Search for the cell housing the specified text and yield its (X, Y) center coordinate. 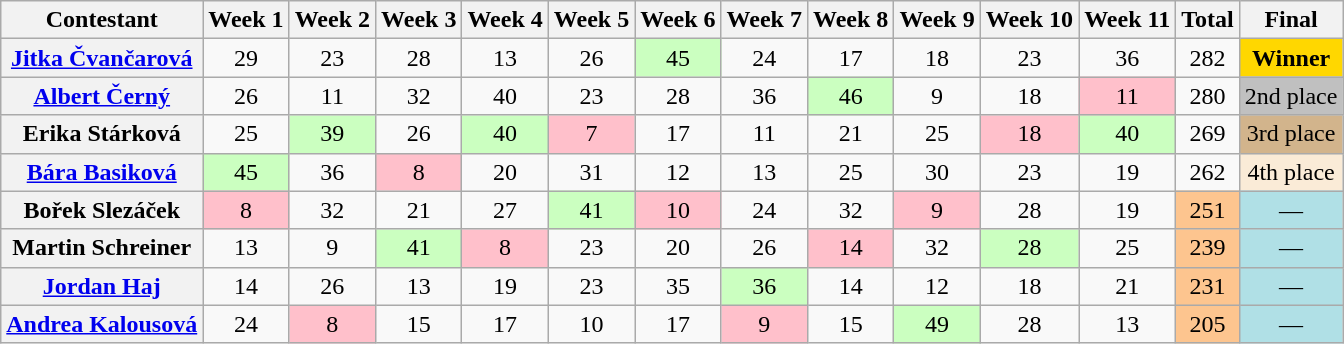
Week 1 (246, 20)
Jitka Čvančarová (102, 58)
239 (1208, 248)
3rd place (1291, 134)
205 (1208, 324)
49 (937, 324)
Total (1208, 20)
Week 5 (591, 20)
Week 2 (332, 20)
Andrea Kalousová (102, 324)
Jordan Haj (102, 286)
280 (1208, 96)
Week 11 (1128, 20)
29 (246, 58)
Albert Černý (102, 96)
Bára Basiková (102, 172)
Week 3 (419, 20)
262 (1208, 172)
Week 10 (1029, 20)
Contestant (102, 20)
4th place (1291, 172)
39 (332, 134)
Week 4 (505, 20)
Bořek Slezáček (102, 210)
Martin Schreiner (102, 248)
251 (1208, 210)
269 (1208, 134)
2nd place (1291, 96)
30 (937, 172)
Erika Stárková (102, 134)
Week 7 (764, 20)
46 (850, 96)
Week 9 (937, 20)
282 (1208, 58)
Final (1291, 20)
Week 8 (850, 20)
Winner (1291, 58)
Week 6 (678, 20)
7 (591, 134)
27 (505, 210)
31 (591, 172)
35 (678, 286)
231 (1208, 286)
